Extract the (x, y) coordinate from the center of the cell holding the provided text.  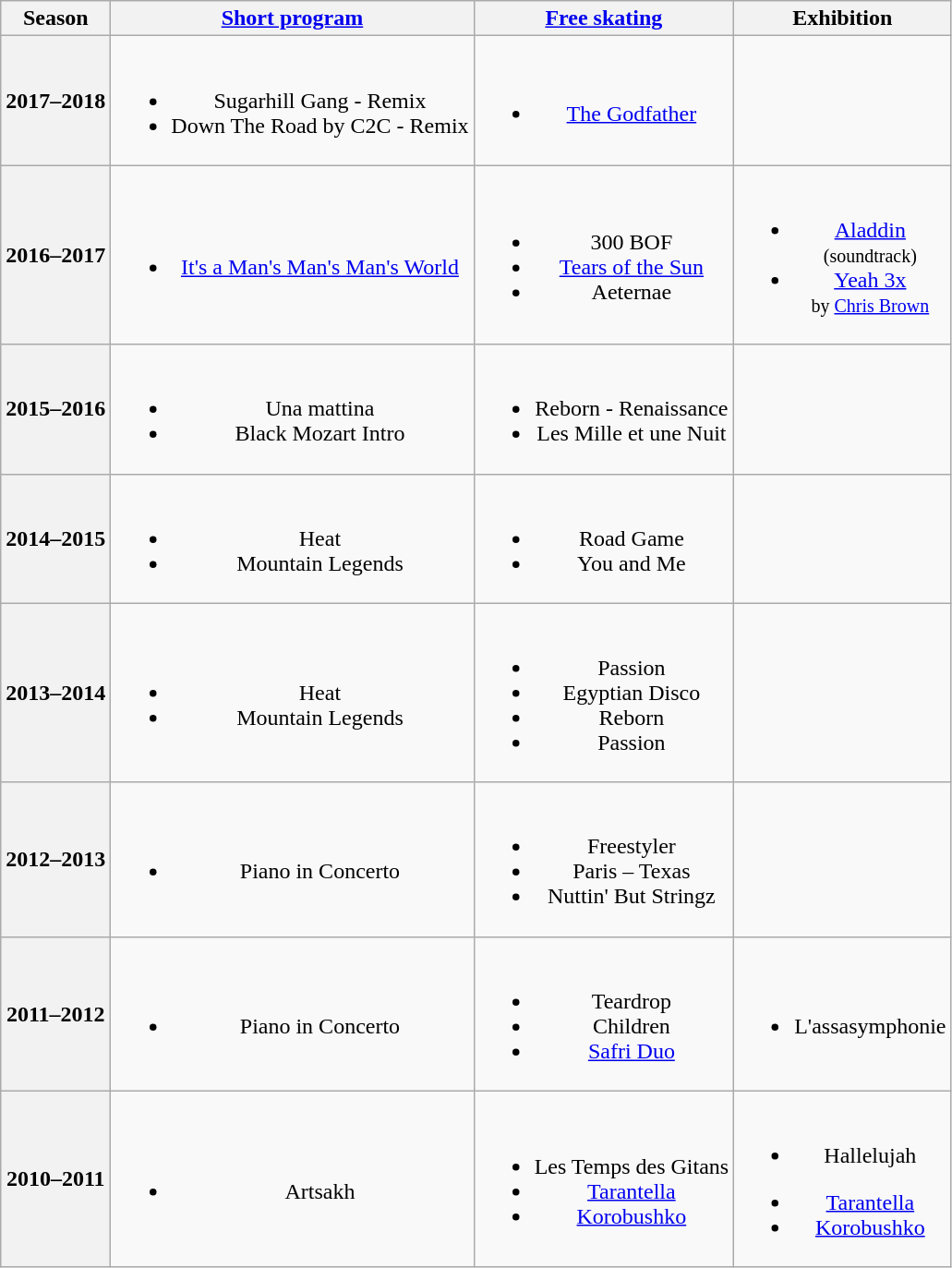
Exhibition (842, 18)
2017–2018 (55, 101)
Artsakh (292, 1178)
Una mattina Black Mozart Intro (292, 409)
2010–2011 (55, 1178)
Passion Egyptian Disco Reborn Passion (604, 693)
Hallelujah TarantellaKorobushko (842, 1178)
The Godfather (604, 101)
Freestyler Paris – TexasNuttin' But Stringz (604, 859)
2015–2016 (55, 409)
Free skating (604, 18)
Reborn - Renaissance Les Mille et une Nuit (604, 409)
Sugarhill Gang - Remix Down The Road by C2C - Remix (292, 101)
Aladdin (soundtrack)Yeah 3xby Chris Brown (842, 255)
It's a Man's Man's Man's World (292, 255)
Season (55, 18)
2011–2012 (55, 1014)
Short program (292, 18)
300 BOF Tears of the Sun Aeternae (604, 255)
L'assasymphonie (842, 1014)
2016–2017 (55, 255)
2014–2015 (55, 538)
Road Game You and Me (604, 538)
Teardrop Children Safri Duo (604, 1014)
2012–2013 (55, 859)
Les Temps des Gitans TarantellaKorobushko (604, 1178)
2013–2014 (55, 693)
